Output the (x, y) coordinate of the center of the cell containing the given text.  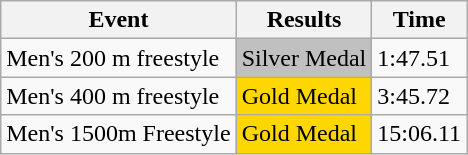
Event (118, 20)
3:45.72 (420, 96)
Men's 1500m Freestyle (118, 134)
1:47.51 (420, 58)
15:06.11 (420, 134)
Results (304, 20)
Time (420, 20)
Men's 400 m freestyle (118, 96)
Silver Medal (304, 58)
Men's 200 m freestyle (118, 58)
